Return the [x, y] coordinate for the center point of the cell that contains the specified text.  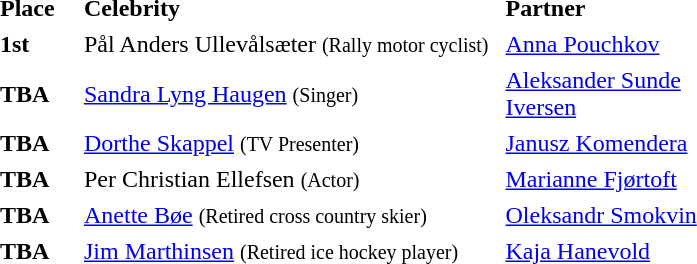
Pål Anders Ullevålsæter (Rally motor cyclist) [290, 44]
Sandra Lyng Haugen (Singer) [290, 94]
Anette Bøe (Retired cross country skier) [290, 216]
Per Christian Ellefsen (Actor) [290, 180]
Dorthe Skappel (TV Presenter) [290, 144]
